Search for the cell housing the specified text and yield its [x, y] center coordinate. 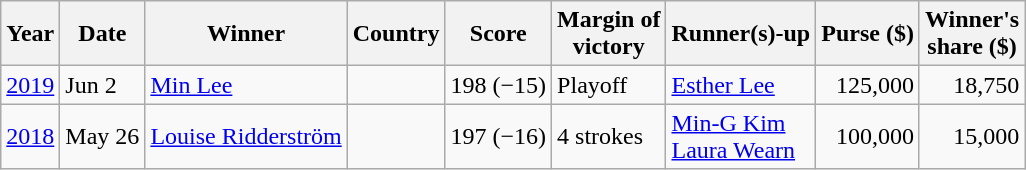
Runner(s)-up [741, 34]
Winner [246, 34]
Esther Lee [741, 85]
Louise Ridderström [246, 136]
Purse ($) [868, 34]
Playoff [609, 85]
198 (−15) [498, 85]
Jun 2 [102, 85]
Margin ofvictory [609, 34]
2018 [30, 136]
2019 [30, 85]
Score [498, 34]
100,000 [868, 136]
Country [396, 34]
4 strokes [609, 136]
197 (−16) [498, 136]
Year [30, 34]
18,750 [972, 85]
Min-G Kim Laura Wearn [741, 136]
Date [102, 34]
15,000 [972, 136]
May 26 [102, 136]
Winner'sshare ($) [972, 34]
125,000 [868, 85]
Min Lee [246, 85]
